Capture the cell that displays the provided text and extract its [X, Y] central coordinate. 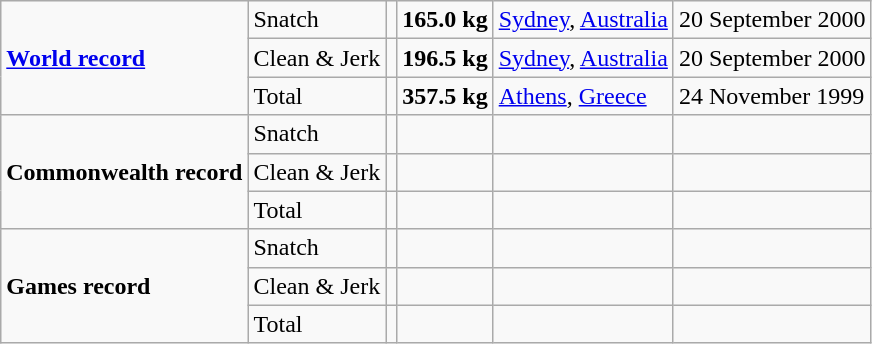
165.0 kg [445, 20]
196.5 kg [445, 58]
World record [124, 58]
357.5 kg [445, 96]
Games record [124, 286]
Athens, Greece [583, 96]
Commonwealth record [124, 172]
24 November 1999 [772, 96]
